Locate the cell with the specified text and output its (x, y) center coordinate. 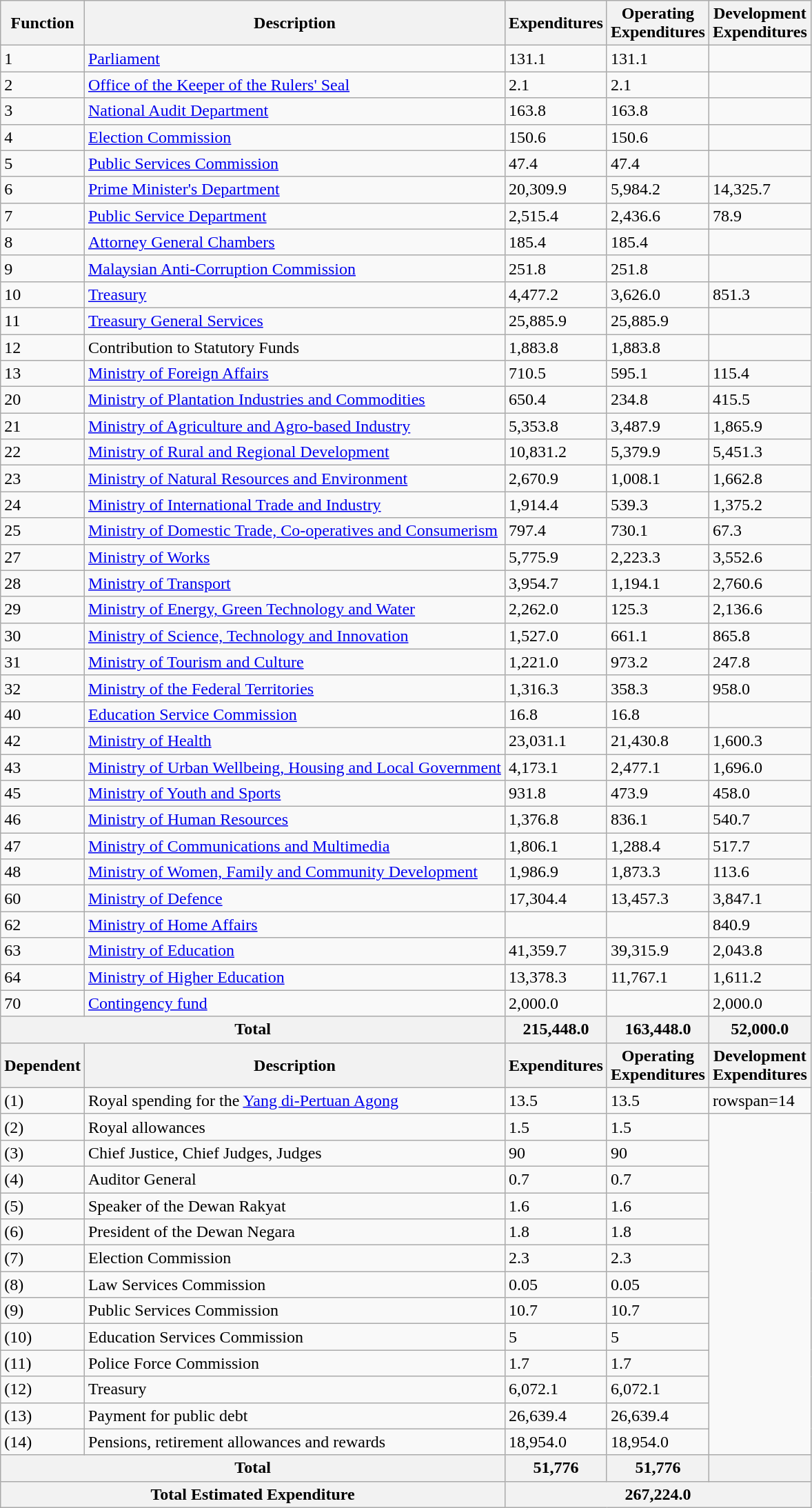
(8) (43, 1285)
Chief Justice, Chief Judges, Judges (294, 1153)
540.7 (760, 820)
21,430.8 (658, 741)
Ministry of Energy, Green Technology and Water (294, 610)
6 (43, 190)
3,487.9 (658, 426)
1,376.8 (556, 820)
(4) (43, 1179)
Ministry of Agriculture and Agro-based Industry (294, 426)
17,304.4 (556, 898)
(12) (43, 1389)
650.4 (556, 400)
Ministry of Foreign Affairs (294, 374)
(11) (43, 1363)
10 (43, 294)
2,436.6 (658, 216)
32 (43, 688)
Ministry of Plantation Industries and Commodities (294, 400)
Contribution to Statutory Funds (294, 347)
730.1 (658, 531)
(3) (43, 1153)
8 (43, 242)
2,262.0 (556, 610)
4,173.1 (556, 767)
Police Force Commission (294, 1363)
Ministry of Education (294, 951)
267,224.0 (658, 1494)
358.3 (658, 688)
1,375.2 (760, 505)
47 (43, 846)
Education Services Commission (294, 1337)
rowspan=14 (760, 1100)
Ministry of Home Affairs (294, 925)
Dependent (43, 1065)
13,457.3 (658, 898)
Ministry of Higher Education (294, 977)
Ministry of Youth and Sports (294, 794)
(14) (43, 1442)
Contingency fund (294, 1003)
31 (43, 662)
Ministry of Domestic Trade, Co-operatives and Consumerism (294, 531)
Ministry of Health (294, 741)
163,448.0 (658, 1029)
41,359.7 (556, 951)
9 (43, 268)
52,000.0 (760, 1029)
1,527.0 (556, 636)
Total Estimated Expenditure (253, 1494)
Function (43, 23)
48 (43, 872)
2,477.1 (658, 767)
1,194.1 (658, 583)
Ministry of Tourism and Culture (294, 662)
115.4 (760, 374)
23,031.1 (556, 741)
40 (43, 714)
63 (43, 951)
National Audit Department (294, 111)
Ministry of Transport (294, 583)
21 (43, 426)
23 (43, 479)
12 (43, 347)
Ministry of Women, Family and Community Development (294, 872)
Treasury General Services (294, 321)
22 (43, 452)
Parliament (294, 59)
836.1 (658, 820)
1,316.3 (556, 688)
Office of the Keeper of the Rulers' Seal (294, 85)
(7) (43, 1258)
1,008.1 (658, 479)
Ministry of Communications and Multimedia (294, 846)
20,309.9 (556, 190)
4 (43, 137)
3 (43, 111)
20 (43, 400)
5,353.8 (556, 426)
46 (43, 820)
1,696.0 (760, 767)
7 (43, 216)
234.8 (658, 400)
113.6 (760, 872)
Speaker of the Dewan Rakyat (294, 1206)
415.5 (760, 400)
29 (43, 610)
45 (43, 794)
3,847.1 (760, 898)
(9) (43, 1311)
11 (43, 321)
5,451.3 (760, 452)
3,626.0 (658, 294)
27 (43, 557)
2,136.6 (760, 610)
595.1 (658, 374)
60 (43, 898)
2,223.3 (658, 557)
1,806.1 (556, 846)
Public Service Department (294, 216)
43 (43, 767)
28 (43, 583)
958.0 (760, 688)
25 (43, 531)
39,315.9 (658, 951)
Ministry of International Trade and Industry (294, 505)
President of the Dewan Negara (294, 1232)
1,986.9 (556, 872)
1,873.3 (658, 872)
Ministry of the Federal Territories (294, 688)
Ministry of Science, Technology and Innovation (294, 636)
Payment for public debt (294, 1416)
851.3 (760, 294)
(5) (43, 1206)
2,760.6 (760, 583)
Royal spending for the Yang di-Pertuan Agong (294, 1100)
931.8 (556, 794)
10,831.2 (556, 452)
(6) (43, 1232)
517.7 (760, 846)
24 (43, 505)
5,775.9 (556, 557)
(13) (43, 1416)
(10) (43, 1337)
3,954.7 (556, 583)
13,378.3 (556, 977)
5,379.9 (658, 452)
30 (43, 636)
42 (43, 741)
247.8 (760, 662)
1 (43, 59)
13 (43, 374)
Ministry of Works (294, 557)
710.5 (556, 374)
1,914.4 (556, 505)
1,288.4 (658, 846)
5,984.2 (658, 190)
2,515.4 (556, 216)
973.2 (658, 662)
(1) (43, 1100)
Ministry of Human Resources (294, 820)
Ministry of Natural Resources and Environment (294, 479)
Malaysian Anti-Corruption Commission (294, 268)
4,477.2 (556, 294)
14,325.7 (760, 190)
11,767.1 (658, 977)
Attorney General Chambers (294, 242)
2,043.8 (760, 951)
1,600.3 (760, 741)
125.3 (658, 610)
661.1 (658, 636)
67.3 (760, 531)
215,448.0 (556, 1029)
2,670.9 (556, 479)
473.9 (658, 794)
Prime Minister's Department (294, 190)
Pensions, retirement allowances and rewards (294, 1442)
1,865.9 (760, 426)
70 (43, 1003)
62 (43, 925)
Ministry of Urban Wellbeing, Housing and Local Government (294, 767)
Education Service Commission (294, 714)
840.9 (760, 925)
Auditor General (294, 1179)
458.0 (760, 794)
Ministry of Defence (294, 898)
Royal allowances (294, 1127)
(2) (43, 1127)
3,552.6 (760, 557)
1,662.8 (760, 479)
1,221.0 (556, 662)
797.4 (556, 531)
64 (43, 977)
865.8 (760, 636)
1,611.2 (760, 977)
Law Services Commission (294, 1285)
Ministry of Rural and Regional Development (294, 452)
2 (43, 85)
78.9 (760, 216)
539.3 (658, 505)
